Identify which cell holds the provided text, then report its [x, y] central coordinate. 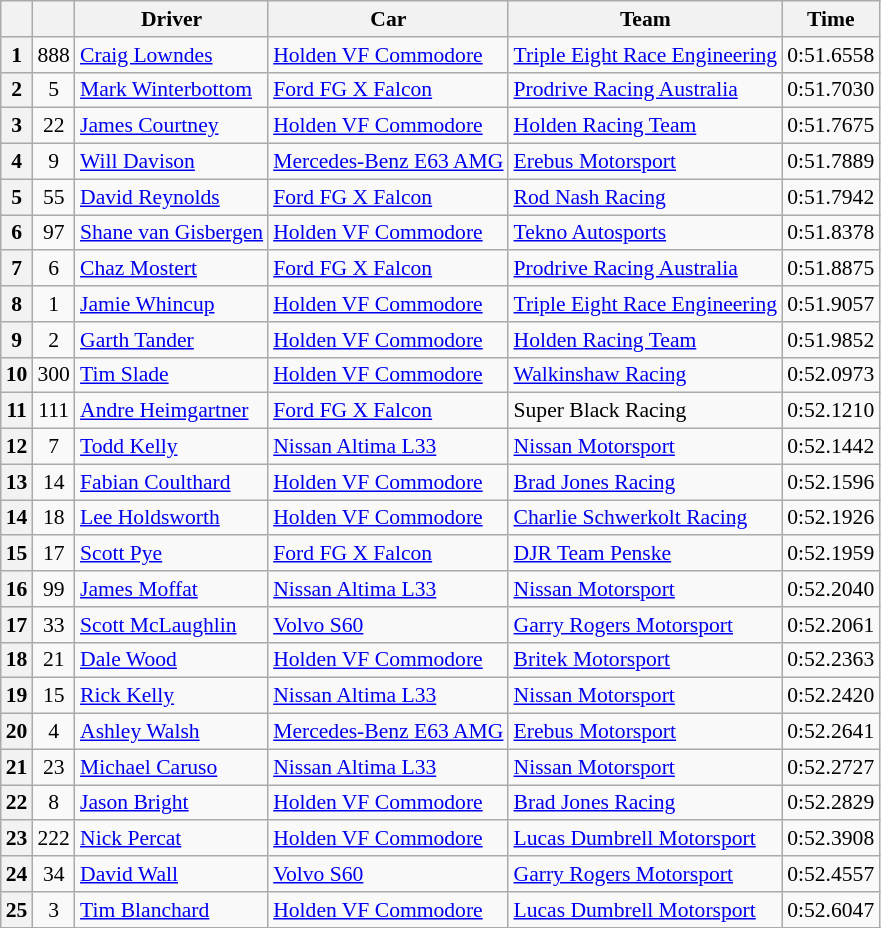
Jason Bright [172, 803]
10 [17, 375]
0:52.1210 [830, 411]
Tim Blanchard [172, 910]
0:52.2363 [830, 660]
0:52.4557 [830, 874]
Fabian Coulthard [172, 482]
0:51.7030 [830, 90]
Britek Motorsport [645, 660]
James Courtney [172, 126]
19 [17, 696]
Todd Kelly [172, 447]
Charlie Schwerkolt Racing [645, 518]
12 [17, 447]
0:51.6558 [830, 55]
Craig Lowndes [172, 55]
Mark Winterbottom [172, 90]
Andre Heimgartner [172, 411]
DJR Team Penske [645, 554]
97 [54, 233]
222 [54, 839]
Chaz Mostert [172, 269]
David Wall [172, 874]
Lee Holdsworth [172, 518]
Michael Caruso [172, 767]
0:51.9057 [830, 304]
Will Davison [172, 162]
Walkinshaw Racing [645, 375]
0:52.3908 [830, 839]
Tekno Autosports [645, 233]
16 [17, 589]
Nick Percat [172, 839]
0:52.2061 [830, 625]
11 [17, 411]
300 [54, 375]
0:52.6047 [830, 910]
David Reynolds [172, 197]
Ashley Walsh [172, 732]
0:52.0973 [830, 375]
34 [54, 874]
Car [388, 19]
0:52.1926 [830, 518]
55 [54, 197]
Driver [172, 19]
Shane van Gisbergen [172, 233]
24 [17, 874]
20 [17, 732]
0:52.1596 [830, 482]
0:52.2040 [830, 589]
0:51.7942 [830, 197]
Garth Tander [172, 340]
33 [54, 625]
Tim Slade [172, 375]
0:51.7889 [830, 162]
Scott Pye [172, 554]
0:51.8875 [830, 269]
99 [54, 589]
James Moffat [172, 589]
0:51.8378 [830, 233]
25 [17, 910]
0:51.9852 [830, 340]
Super Black Racing [645, 411]
0:52.2829 [830, 803]
0:52.2727 [830, 767]
0:52.1959 [830, 554]
888 [54, 55]
0:52.2641 [830, 732]
Time [830, 19]
Jamie Whincup [172, 304]
13 [17, 482]
0:52.2420 [830, 696]
Dale Wood [172, 660]
Scott McLaughlin [172, 625]
Team [645, 19]
111 [54, 411]
Rick Kelly [172, 696]
0:51.7675 [830, 126]
Rod Nash Racing [645, 197]
0:52.1442 [830, 447]
